Scan for the cell matching the given text and deliver its [x, y] coordinate at center. 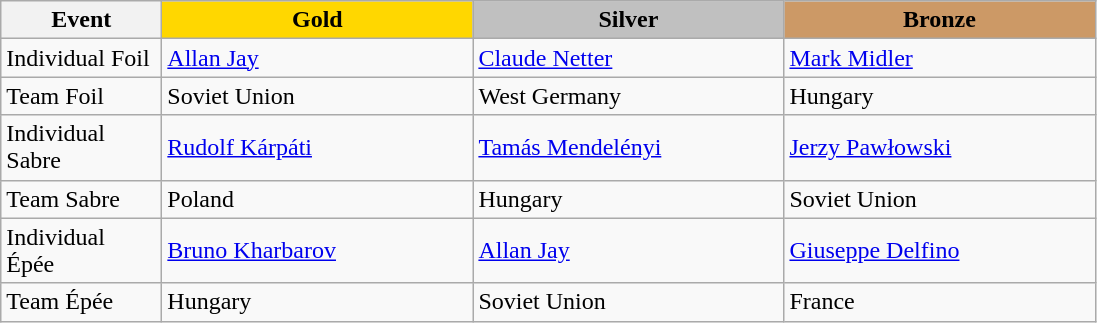
Bruno Kharbarov [318, 250]
Individual Foil [82, 58]
Event [82, 20]
Poland [318, 199]
Giuseppe Delfino [940, 250]
Mark Midler [940, 58]
Gold [318, 20]
Team Foil [82, 96]
France [940, 302]
Claude Netter [628, 58]
Silver [628, 20]
Team Épée [82, 302]
Bronze [940, 20]
Tamás Mendelényi [628, 148]
Individual Sabre [82, 148]
Jerzy Pawłowski [940, 148]
West Germany [628, 96]
Rudolf Kárpáti [318, 148]
Individual Épée [82, 250]
Team Sabre [82, 199]
